Find where the given text appears and provide that cell's center as [x, y] coordinate. 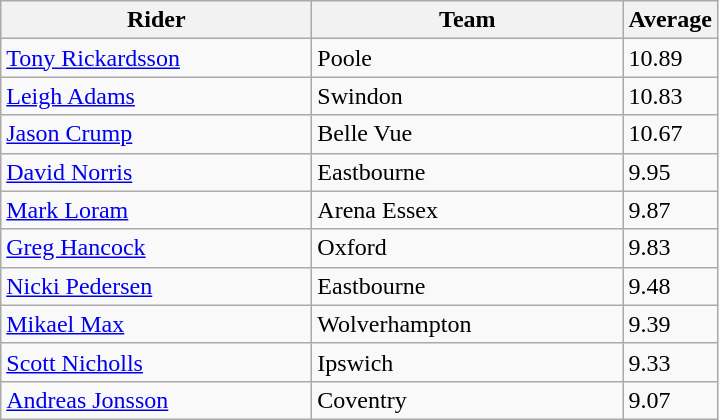
9.33 [670, 362]
Nicki Pedersen [156, 286]
Poole [468, 58]
Coventry [468, 400]
Jason Crump [156, 134]
10.89 [670, 58]
Belle Vue [468, 134]
Leigh Adams [156, 96]
Oxford [468, 248]
Team [468, 20]
Average [670, 20]
9.48 [670, 286]
Mikael Max [156, 324]
Ipswich [468, 362]
9.87 [670, 210]
9.07 [670, 400]
10.67 [670, 134]
9.39 [670, 324]
Mark Loram [156, 210]
9.83 [670, 248]
Scott Nicholls [156, 362]
Wolverhampton [468, 324]
Tony Rickardsson [156, 58]
David Norris [156, 172]
10.83 [670, 96]
Rider [156, 20]
Arena Essex [468, 210]
Swindon [468, 96]
Greg Hancock [156, 248]
Andreas Jonsson [156, 400]
9.95 [670, 172]
